Pinpoint the cell where the given text exists, returning its [x, y] midpoint coordinate. 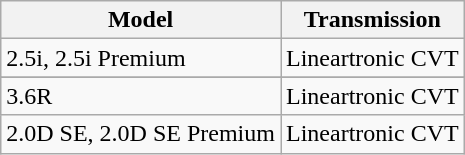
2.0D SE, 2.0D SE Premium [141, 134]
2.5i, 2.5i Premium [141, 58]
Transmission [372, 20]
3.6R [141, 96]
Model [141, 20]
